Find where the given text appears and provide that cell's center as (X, Y) coordinate. 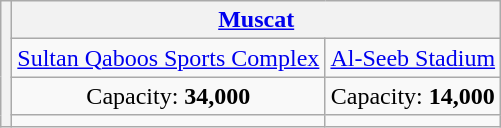
Muscat (256, 20)
Sultan Qaboos Sports Complex (168, 58)
Capacity: 34,000 (168, 96)
Al-Seeb Stadium (413, 58)
Capacity: 14,000 (413, 96)
